For the text-containing cell, return its midpoint in [x, y] coordinate format. 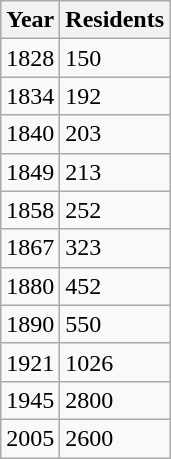
2600 [115, 438]
1867 [30, 248]
Residents [115, 20]
452 [115, 286]
1945 [30, 400]
1840 [30, 134]
252 [115, 210]
1890 [30, 324]
203 [115, 134]
192 [115, 96]
323 [115, 248]
2800 [115, 400]
550 [115, 324]
1858 [30, 210]
1026 [115, 362]
1828 [30, 58]
1880 [30, 286]
213 [115, 172]
1921 [30, 362]
150 [115, 58]
1834 [30, 96]
1849 [30, 172]
2005 [30, 438]
Year [30, 20]
